Find where the given text appears and provide that cell's center as [x, y] coordinate. 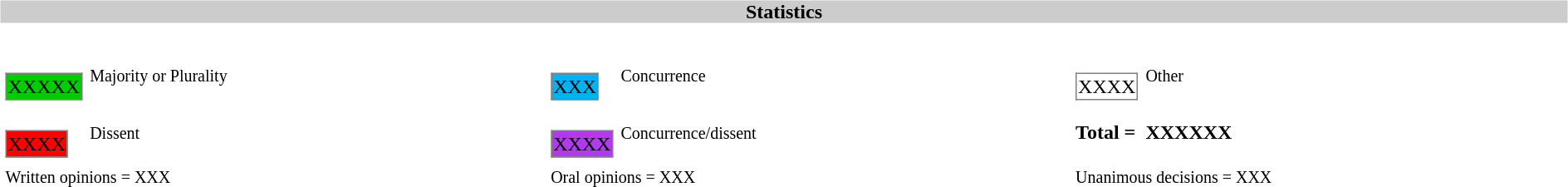
Dissent [316, 132]
Total = [1106, 132]
Majority or Plurality [316, 76]
Concurrence/dissent [844, 132]
Concurrence [844, 76]
Statistics [784, 12]
Other [1354, 76]
XXXXXX [1354, 132]
